From the cell containing the given text, extract its center point as [X, Y] coordinate. 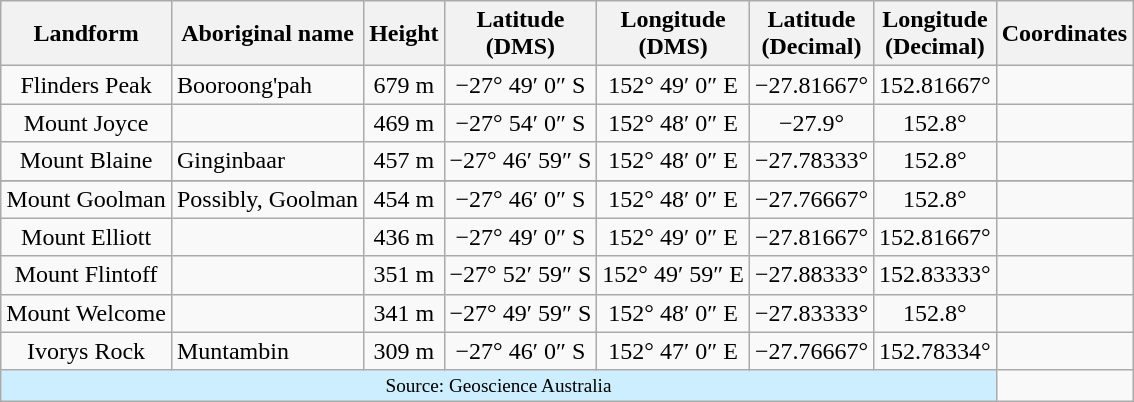
−27.9° [811, 123]
152.83333° [936, 275]
Possibly, Goolman [267, 199]
Latitude(DMS) [520, 34]
152.78334° [936, 351]
679 m [404, 85]
−27.88333° [811, 275]
469 m [404, 123]
457 m [404, 161]
Landform [86, 34]
−27° 52′ 59″ S [520, 275]
152° 47′ 0″ E [674, 351]
Mount Goolman [86, 199]
Longitude(Decimal) [936, 34]
152° 49′ 59″ E [674, 275]
−27.83333° [811, 313]
Muntambin [267, 351]
Booroong'pah [267, 85]
341 m [404, 313]
−27° 46′ 59″ S [520, 161]
309 m [404, 351]
Mount Joyce [86, 123]
436 m [404, 237]
Coordinates [1064, 34]
−27.78333° [811, 161]
Source: Geoscience Australia [498, 386]
Mount Flintoff [86, 275]
Mount Elliott [86, 237]
Mount Blaine [86, 161]
Longitude(DMS) [674, 34]
454 m [404, 199]
Mount Welcome [86, 313]
Height [404, 34]
Latitude(Decimal) [811, 34]
−27° 54′ 0″ S [520, 123]
Flinders Peak [86, 85]
Ginginbaar [267, 161]
Aboriginal name [267, 34]
−27° 49′ 59″ S [520, 313]
351 m [404, 275]
Ivorys Rock [86, 351]
